Locate the cell with the specified text and output its [x, y] center coordinate. 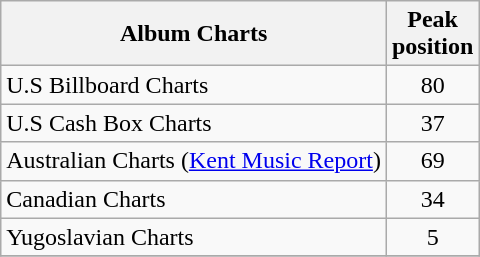
Canadian Charts [194, 199]
Australian Charts (Kent Music Report) [194, 161]
80 [432, 85]
Peakposition [432, 34]
5 [432, 237]
34 [432, 199]
U.S Billboard Charts [194, 85]
Yugoslavian Charts [194, 237]
U.S Cash Box Charts [194, 123]
69 [432, 161]
Album Charts [194, 34]
37 [432, 123]
